Extract the (X, Y) coordinate from the center of the cell holding the provided text.  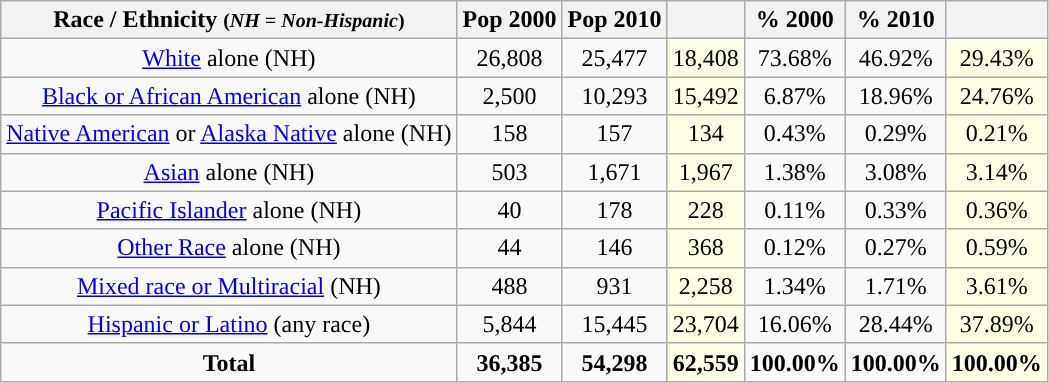
Race / Ethnicity (NH = Non-Hispanic) (229, 20)
3.61% (996, 286)
23,704 (706, 324)
6.87% (794, 96)
% 2000 (794, 20)
0.21% (996, 134)
24.76% (996, 96)
5,844 (510, 324)
Other Race alone (NH) (229, 248)
37.89% (996, 324)
16.06% (794, 324)
368 (706, 248)
1.38% (794, 172)
Total (229, 362)
Asian alone (NH) (229, 172)
15,445 (614, 324)
46.92% (896, 58)
0.43% (794, 134)
40 (510, 210)
Native American or Alaska Native alone (NH) (229, 134)
3.14% (996, 172)
Pop 2000 (510, 20)
15,492 (706, 96)
Pacific Islander alone (NH) (229, 210)
18.96% (896, 96)
0.59% (996, 248)
228 (706, 210)
10,293 (614, 96)
Hispanic or Latino (any race) (229, 324)
2,500 (510, 96)
178 (614, 210)
0.11% (794, 210)
1,967 (706, 172)
54,298 (614, 362)
503 (510, 172)
26,808 (510, 58)
Pop 2010 (614, 20)
Black or African American alone (NH) (229, 96)
157 (614, 134)
1.34% (794, 286)
44 (510, 248)
158 (510, 134)
146 (614, 248)
25,477 (614, 58)
0.12% (794, 248)
62,559 (706, 362)
0.29% (896, 134)
0.36% (996, 210)
488 (510, 286)
36,385 (510, 362)
% 2010 (896, 20)
0.33% (896, 210)
73.68% (794, 58)
1.71% (896, 286)
28.44% (896, 324)
29.43% (996, 58)
3.08% (896, 172)
0.27% (896, 248)
1,671 (614, 172)
134 (706, 134)
931 (614, 286)
Mixed race or Multiracial (NH) (229, 286)
White alone (NH) (229, 58)
2,258 (706, 286)
18,408 (706, 58)
